From the cell containing the given text, extract its center point as (x, y) coordinate. 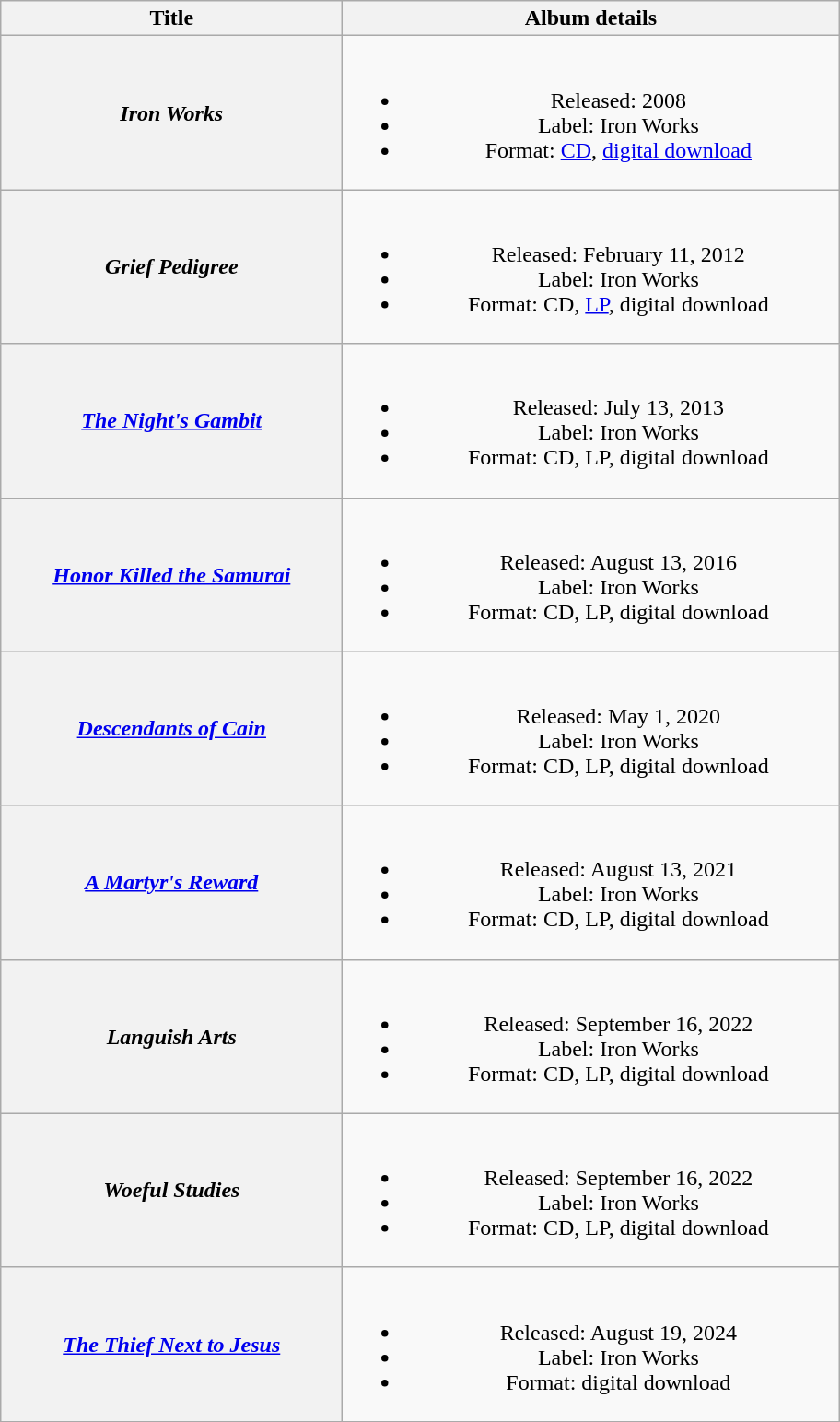
Grief Pedigree (171, 267)
Released: February 11, 2012Label: Iron WorksFormat: CD, LP, digital download (591, 267)
Released: August 13, 2021Label: Iron WorksFormat: CD, LP, digital download (591, 883)
The Thief Next to Jesus (171, 1344)
Released: August 19, 2024Label: Iron WorksFormat: digital download (591, 1344)
Released: August 13, 2016Label: Iron WorksFormat: CD, LP, digital download (591, 575)
Languish Arts (171, 1036)
Title (171, 18)
Album details (591, 18)
Descendants of Cain (171, 728)
Released: July 13, 2013Label: Iron WorksFormat: CD, LP, digital download (591, 420)
The Night's Gambit (171, 420)
A Martyr's Reward (171, 883)
Iron Works (171, 112)
Released: 2008Label: Iron WorksFormat: CD, digital download (591, 112)
Released: May 1, 2020Label: Iron WorksFormat: CD, LP, digital download (591, 728)
Woeful Studies (171, 1191)
Honor Killed the Samurai (171, 575)
